Extract the (X, Y) coordinate from the center of the cell holding the provided text.  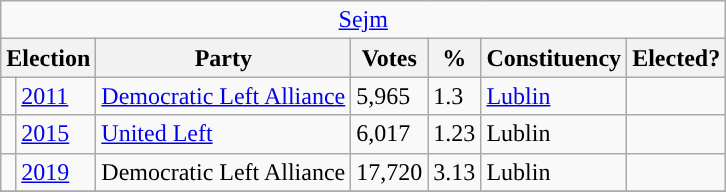
Election (48, 58)
2019 (56, 172)
2015 (56, 134)
2011 (56, 96)
17,720 (390, 172)
United Left (224, 134)
% (454, 58)
Votes (390, 58)
3.13 (454, 172)
Elected? (676, 58)
Party (224, 58)
1.23 (454, 134)
Constituency (554, 58)
Sejm (364, 20)
1.3 (454, 96)
6,017 (390, 134)
5,965 (390, 96)
